Find where the given text appears and provide that cell's center as (X, Y) coordinate. 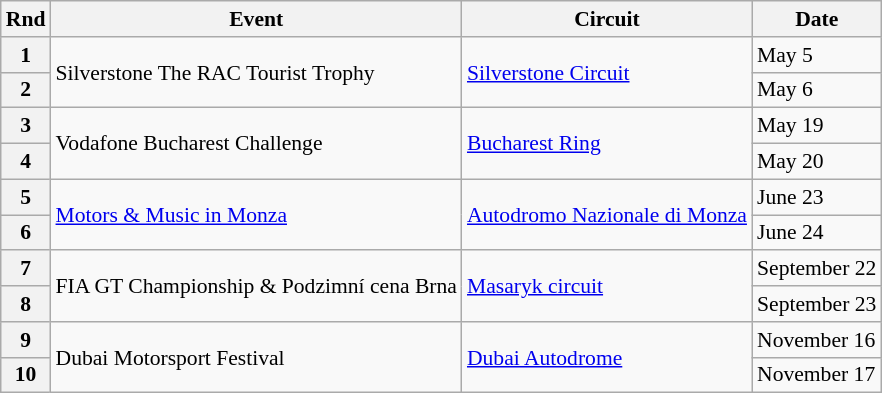
2 (26, 90)
7 (26, 269)
Autodromo Nazionale di Monza (607, 214)
1 (26, 55)
May 5 (816, 55)
May 19 (816, 126)
6 (26, 233)
Bucharest Ring (607, 144)
Motors & Music in Monza (256, 214)
8 (26, 304)
May 20 (816, 162)
May 6 (816, 90)
Masaryk circuit (607, 286)
September 23 (816, 304)
Circuit (607, 19)
Rnd (26, 19)
November 17 (816, 375)
Dubai Autodrome (607, 358)
Event (256, 19)
Silverstone Circuit (607, 72)
November 16 (816, 340)
September 22 (816, 269)
9 (26, 340)
Vodafone Bucharest Challenge (256, 144)
June 24 (816, 233)
3 (26, 126)
Silverstone The RAC Tourist Trophy (256, 72)
5 (26, 197)
Date (816, 19)
Dubai Motorsport Festival (256, 358)
10 (26, 375)
June 23 (816, 197)
4 (26, 162)
FIA GT Championship & Podzimní cena Brna (256, 286)
